Find where the given text appears and provide that cell's center as (X, Y) coordinate. 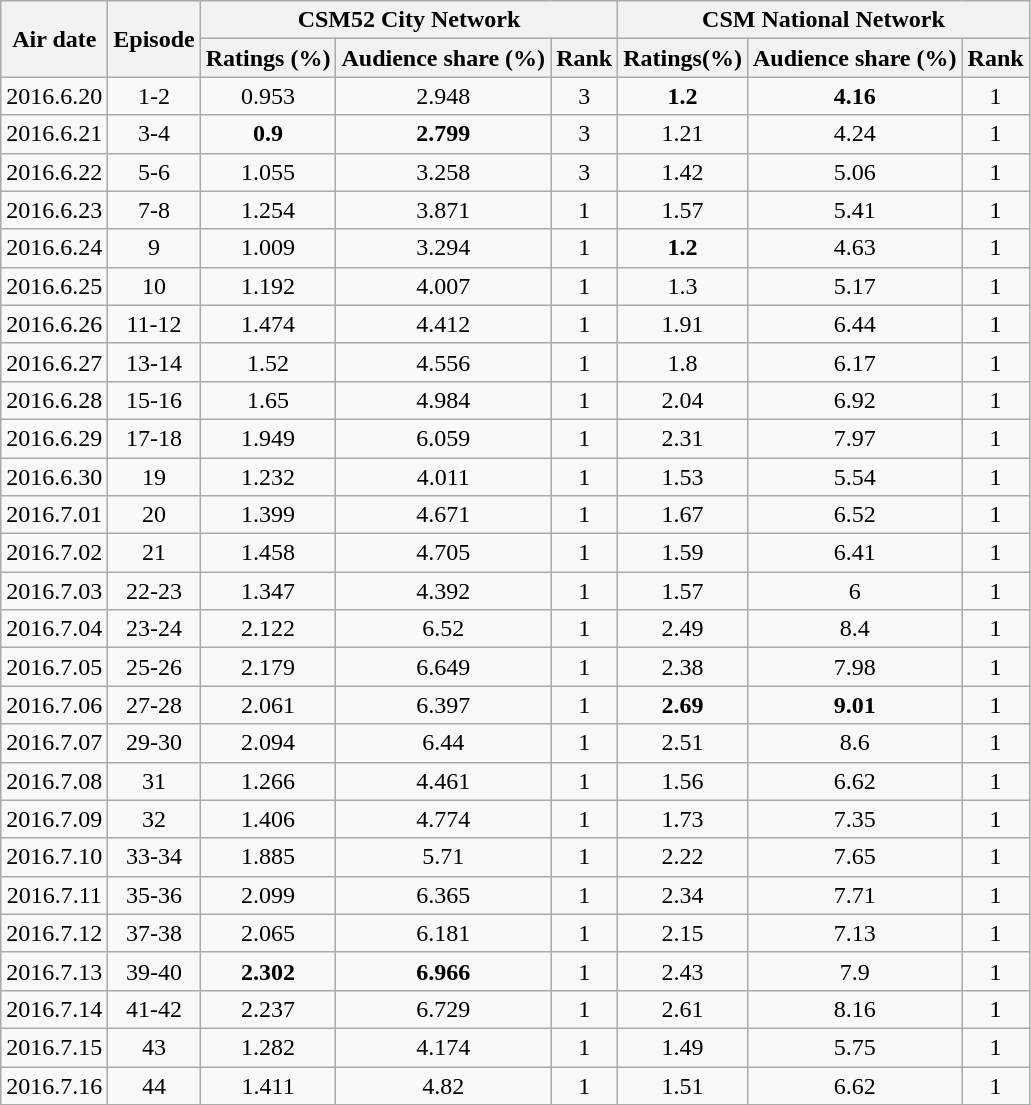
1.009 (268, 248)
1.65 (268, 400)
2016.6.25 (54, 286)
10 (154, 286)
1.53 (683, 477)
4.705 (444, 553)
1.3 (683, 286)
1-2 (154, 96)
2.099 (268, 895)
4.984 (444, 400)
2016.7.04 (54, 629)
1.56 (683, 781)
4.392 (444, 591)
37-38 (154, 933)
6.181 (444, 933)
2016.6.28 (54, 400)
7.98 (854, 667)
6.17 (854, 362)
1.055 (268, 172)
6.966 (444, 971)
41-42 (154, 1009)
5.71 (444, 857)
39-40 (154, 971)
1.49 (683, 1047)
2016.7.03 (54, 591)
1.458 (268, 553)
3.258 (444, 172)
1.51 (683, 1085)
2016.6.23 (54, 210)
1.52 (268, 362)
1.399 (268, 515)
2016.6.30 (54, 477)
7.97 (854, 438)
2016.7.10 (54, 857)
6.729 (444, 1009)
1.347 (268, 591)
1.474 (268, 324)
1.73 (683, 819)
1.59 (683, 553)
2.22 (683, 857)
2.43 (683, 971)
4.174 (444, 1047)
8.6 (854, 743)
2.49 (683, 629)
1.232 (268, 477)
2016.6.20 (54, 96)
13-14 (154, 362)
2016.7.06 (54, 705)
4.671 (444, 515)
27-28 (154, 705)
4.774 (444, 819)
Episode (154, 39)
Air date (54, 39)
9 (154, 248)
5.41 (854, 210)
4.412 (444, 324)
5.17 (854, 286)
5.75 (854, 1047)
2016.6.26 (54, 324)
35-36 (154, 895)
6.365 (444, 895)
43 (154, 1047)
2016.6.21 (54, 134)
25-26 (154, 667)
2016.7.09 (54, 819)
4.82 (444, 1085)
1.406 (268, 819)
2016.7.08 (54, 781)
2016.6.24 (54, 248)
2016.7.13 (54, 971)
2.061 (268, 705)
1.192 (268, 286)
6.059 (444, 438)
7.9 (854, 971)
4.556 (444, 362)
2016.7.02 (54, 553)
11-12 (154, 324)
1.21 (683, 134)
2016.7.12 (54, 933)
2016.7.15 (54, 1047)
8.4 (854, 629)
44 (154, 1085)
7.35 (854, 819)
1.949 (268, 438)
6 (854, 591)
23-24 (154, 629)
2.302 (268, 971)
2016.6.29 (54, 438)
5.54 (854, 477)
7.65 (854, 857)
1.282 (268, 1047)
2.094 (268, 743)
6.92 (854, 400)
33-34 (154, 857)
6.649 (444, 667)
2016.7.05 (54, 667)
3-4 (154, 134)
1.42 (683, 172)
6.397 (444, 705)
4.63 (854, 248)
9.01 (854, 705)
2.04 (683, 400)
1.411 (268, 1085)
2.237 (268, 1009)
4.011 (444, 477)
8.16 (854, 1009)
5.06 (854, 172)
17-18 (154, 438)
4.24 (854, 134)
4.461 (444, 781)
1.885 (268, 857)
2.948 (444, 96)
22-23 (154, 591)
1.8 (683, 362)
2.51 (683, 743)
31 (154, 781)
32 (154, 819)
CSM National Network (824, 20)
15-16 (154, 400)
Ratings(%) (683, 58)
2.38 (683, 667)
2016.7.14 (54, 1009)
1.91 (683, 324)
3.871 (444, 210)
2016.7.01 (54, 515)
1.254 (268, 210)
4.007 (444, 286)
1.67 (683, 515)
7.13 (854, 933)
2016.6.22 (54, 172)
2.799 (444, 134)
CSM52 City Network (408, 20)
3.294 (444, 248)
19 (154, 477)
Ratings (%) (268, 58)
21 (154, 553)
2016.7.07 (54, 743)
0.9 (268, 134)
2.61 (683, 1009)
2016.7.16 (54, 1085)
20 (154, 515)
4.16 (854, 96)
2.179 (268, 667)
2.34 (683, 895)
2.065 (268, 933)
1.266 (268, 781)
2.122 (268, 629)
2016.6.27 (54, 362)
29-30 (154, 743)
2.69 (683, 705)
0.953 (268, 96)
2.15 (683, 933)
6.41 (854, 553)
7.71 (854, 895)
5-6 (154, 172)
2.31 (683, 438)
2016.7.11 (54, 895)
7-8 (154, 210)
